Search for the cell housing the specified text and yield its (x, y) center coordinate. 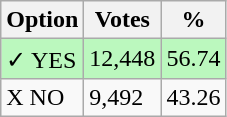
% (194, 20)
X NO (42, 97)
Option (42, 20)
Votes (122, 20)
56.74 (194, 59)
43.26 (194, 97)
9,492 (122, 97)
✓ YES (42, 59)
12,448 (122, 59)
